Scan for the cell matching the given text and deliver its (x, y) coordinate at center. 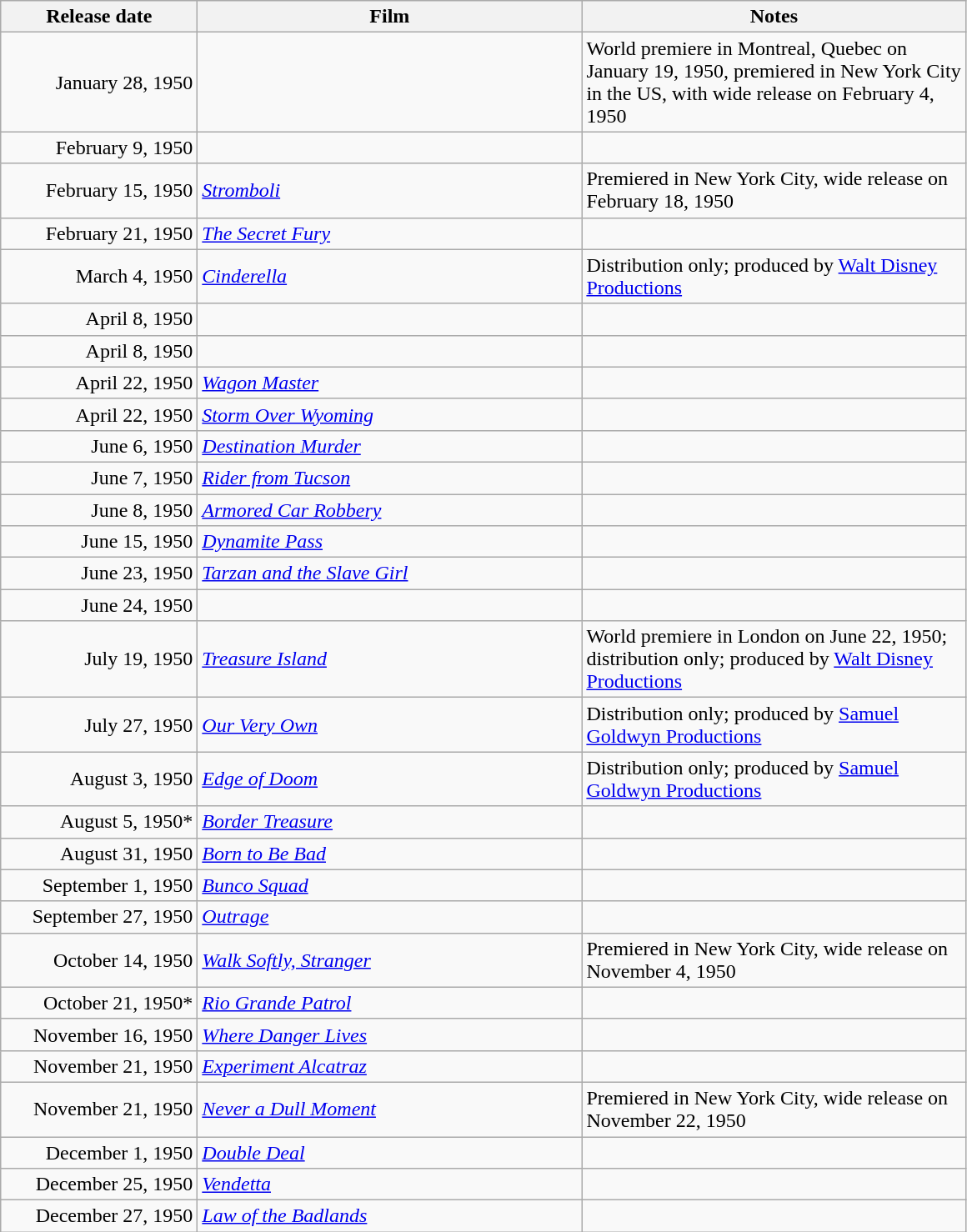
December 1, 1950 (99, 1153)
Rio Grande Patrol (390, 1003)
January 28, 1950 (99, 82)
September 27, 1950 (99, 917)
Notes (774, 17)
Dynamite Pass (390, 542)
Experiment Alcatraz (390, 1066)
August 5, 1950* (99, 822)
October 14, 1950 (99, 960)
September 1, 1950 (99, 885)
Bunco Squad (390, 885)
Outrage (390, 917)
World premiere in Montreal, Quebec on January 19, 1950, premiered in New York City in the US, with wide release on February 4, 1950 (774, 82)
Law of the Badlands (390, 1216)
Double Deal (390, 1153)
July 19, 1950 (99, 659)
June 8, 1950 (99, 509)
Vendetta (390, 1184)
Our Very Own (390, 725)
June 15, 1950 (99, 542)
Rider from Tucson (390, 478)
June 6, 1950 (99, 446)
The Secret Fury (390, 233)
Born to Be Bad (390, 854)
Walk Softly, Stranger (390, 960)
Where Danger Lives (390, 1034)
Edge of Doom (390, 779)
Distribution only; produced by Walt Disney Productions (774, 277)
February 21, 1950 (99, 233)
August 31, 1950 (99, 854)
Premiered in New York City, wide release on February 18, 1950 (774, 190)
October 21, 1950* (99, 1003)
Tarzan and the Slave Girl (390, 573)
June 23, 1950 (99, 573)
Premiered in New York City, wide release on November 4, 1950 (774, 960)
Border Treasure (390, 822)
Premiered in New York City, wide release on November 22, 1950 (774, 1109)
Cinderella (390, 277)
Never a Dull Moment (390, 1109)
February 9, 1950 (99, 148)
Stromboli (390, 190)
March 4, 1950 (99, 277)
December 25, 1950 (99, 1184)
Release date (99, 17)
December 27, 1950 (99, 1216)
Treasure Island (390, 659)
Armored Car Robbery (390, 509)
July 27, 1950 (99, 725)
World premiere in London on June 22, 1950; distribution only; produced by Walt Disney Productions (774, 659)
Film (390, 17)
Destination Murder (390, 446)
June 7, 1950 (99, 478)
June 24, 1950 (99, 605)
November 16, 1950 (99, 1034)
Wagon Master (390, 383)
February 15, 1950 (99, 190)
Storm Over Wyoming (390, 414)
August 3, 1950 (99, 779)
